Detect which cell encompasses the target text, then output its (x, y) center coordinate. 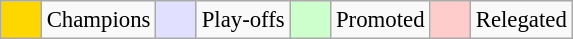
Play-offs (243, 20)
Promoted (380, 20)
Champions (98, 20)
Relegated (521, 20)
